For the text-containing cell, return its midpoint in [x, y] coordinate format. 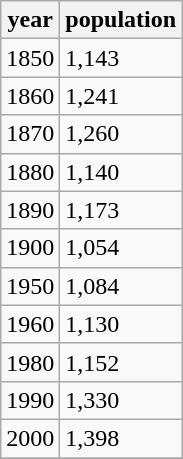
1,330 [121, 400]
1,143 [121, 58]
1,130 [121, 324]
1990 [30, 400]
2000 [30, 438]
1,173 [121, 210]
1880 [30, 172]
1860 [30, 96]
1950 [30, 286]
population [121, 20]
1,140 [121, 172]
1900 [30, 248]
1850 [30, 58]
1890 [30, 210]
1870 [30, 134]
year [30, 20]
1980 [30, 362]
1960 [30, 324]
1,260 [121, 134]
1,054 [121, 248]
1,084 [121, 286]
1,398 [121, 438]
1,152 [121, 362]
1,241 [121, 96]
